From the cell containing the given text, extract its center point as (x, y) coordinate. 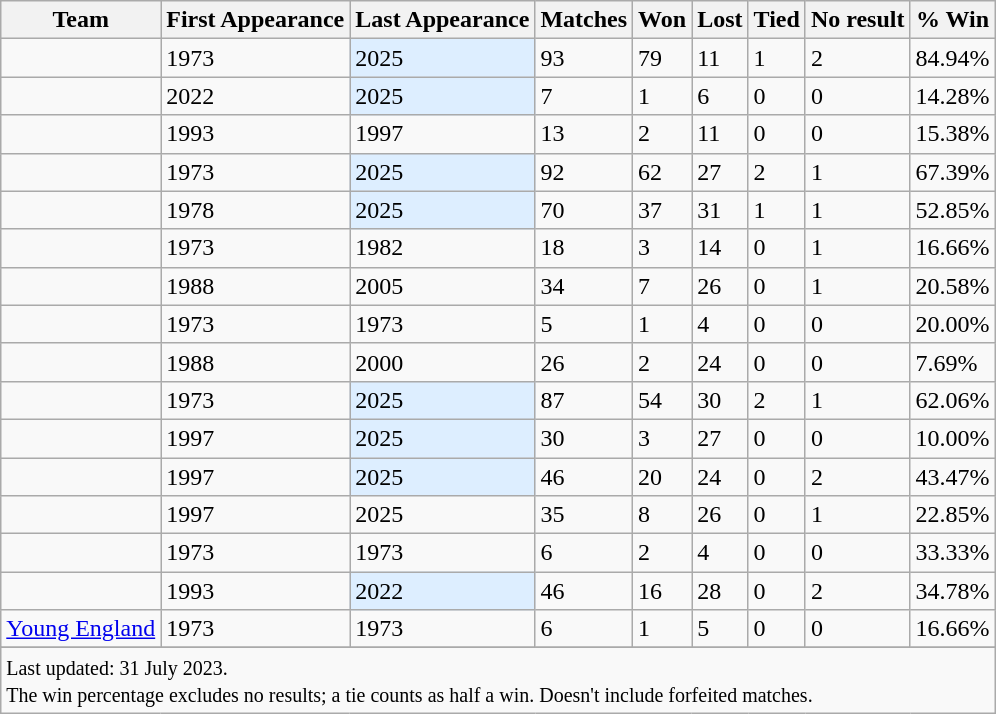
Tied (776, 20)
14.28% (952, 96)
2005 (442, 286)
14 (720, 248)
7.69% (952, 362)
Last Appearance (442, 20)
Lost (720, 20)
1978 (256, 210)
% Win (952, 20)
Won (662, 20)
20.58% (952, 286)
28 (720, 591)
18 (584, 248)
13 (584, 134)
15.38% (952, 134)
16 (662, 591)
62.06% (952, 400)
52.85% (952, 210)
62 (662, 172)
70 (584, 210)
31 (720, 210)
Young England (81, 629)
43.47% (952, 477)
First Appearance (256, 20)
2000 (442, 362)
No result (858, 20)
34.78% (952, 591)
Team (81, 20)
1982 (442, 248)
Last updated: 31 July 2023.The win percentage excludes no results; a tie counts as half a win. Doesn't include forfeited matches. (498, 680)
87 (584, 400)
79 (662, 58)
34 (584, 286)
37 (662, 210)
20 (662, 477)
54 (662, 400)
93 (584, 58)
Matches (584, 20)
92 (584, 172)
84.94% (952, 58)
10.00% (952, 438)
8 (662, 515)
67.39% (952, 172)
22.85% (952, 515)
20.00% (952, 324)
33.33% (952, 553)
35 (584, 515)
